Determine the (x, y) coordinate at the center of the cell enclosing the given text.  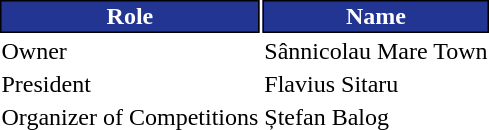
President (130, 84)
Owner (130, 51)
Sânnicolau Mare Town (376, 51)
Role (130, 16)
Flavius Sitaru (376, 84)
Name (376, 16)
